Scan for the cell matching the given text and deliver its (x, y) coordinate at center. 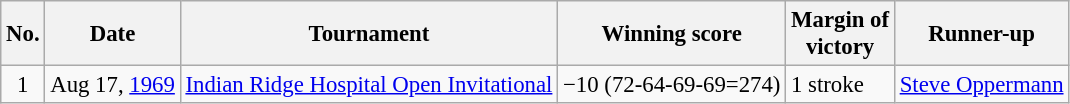
1 stroke (840, 85)
Date (112, 34)
Margin ofvictory (840, 34)
Runner-up (981, 34)
Steve Oppermann (981, 85)
Indian Ridge Hospital Open Invitational (369, 85)
Tournament (369, 34)
Winning score (672, 34)
Aug 17, 1969 (112, 85)
−10 (72-64-69-69=274) (672, 85)
No. (23, 34)
1 (23, 85)
